Pinpoint the cell where the given text exists, returning its [X, Y] midpoint coordinate. 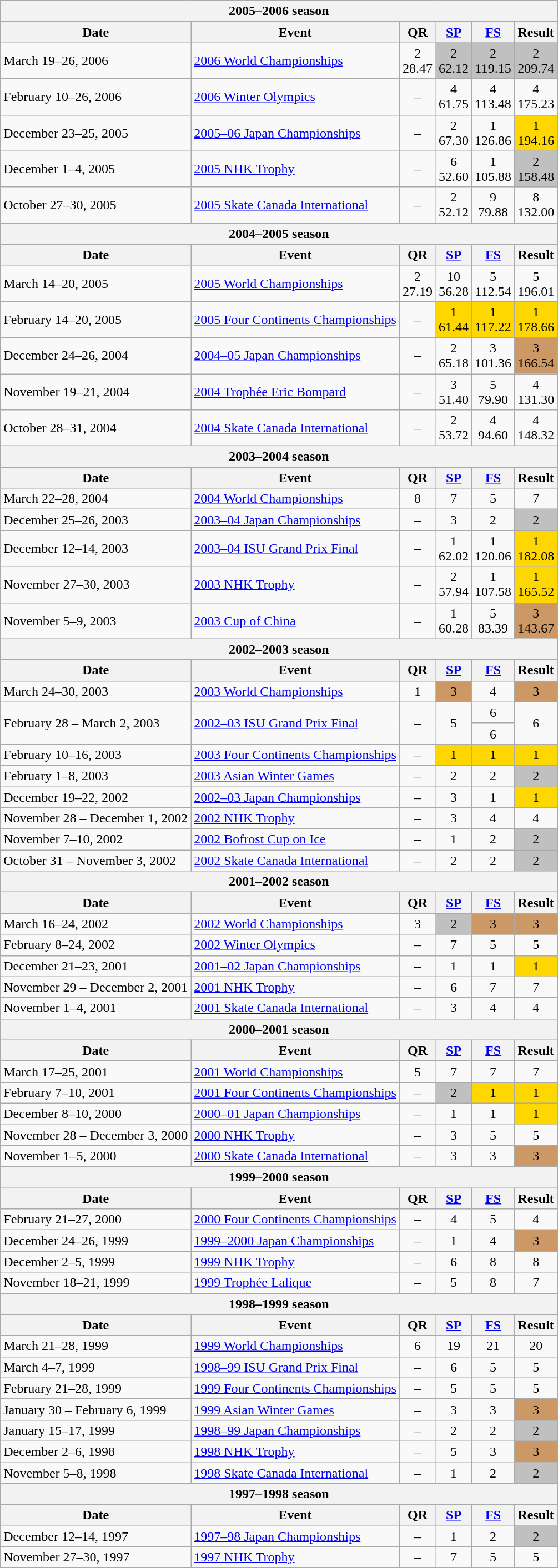
4 113.48 [493, 97]
1 60.28 [454, 620]
February 1–8, 2003 [95, 776]
November 1–5, 2000 [95, 1156]
4 131.30 [536, 392]
1999 NHK Trophy [295, 1262]
2002 World Championships [295, 924]
November 29 – December 2, 2001 [95, 987]
2002–03 Japan Championships [295, 797]
2 53.72 [454, 428]
1999 Asian Winter Games [295, 1409]
1999–2000 season [279, 1177]
3 143.67 [536, 620]
December 1–4, 2005 [95, 169]
4 61.75 [454, 97]
2000–2001 season [279, 1029]
2119.15 [493, 61]
2001 Four Continents Championships [295, 1092]
November 1–4, 2001 [95, 1008]
20 [536, 1346]
1998–99 Japan Championships [295, 1430]
2005–06 Japan Championships [295, 133]
1998–1999 season [279, 1304]
9 79.88 [493, 205]
1998 NHK Trophy [295, 1451]
2005 World Championships [295, 283]
2004 Skate Canada International [295, 428]
2005 NHK Trophy [295, 169]
2002 Skate Canada International [295, 861]
2003–2004 season [279, 457]
2004 World Championships [295, 499]
February 8–24, 2002 [95, 945]
March 16–24, 2002 [95, 924]
2002–03 ISU Grand Prix Final [295, 723]
December 19–22, 2002 [95, 797]
November 28 – December 1, 2002 [95, 818]
5 196.01 [536, 283]
November 5–8, 1998 [95, 1473]
2002 Bofrost Cup on Ice [295, 839]
1 178.66 [536, 320]
2003 NHK Trophy [295, 585]
1999 Four Continents Championships [295, 1388]
November 19–21, 2004 [95, 392]
2003 Asian Winter Games [295, 776]
1 165.52 [536, 585]
December 24–26, 2004 [95, 355]
December 2–5, 1999 [95, 1262]
1 120.06 [493, 548]
February 10–16, 2003 [95, 755]
1997 NHK Trophy [295, 1557]
February 14–20, 2005 [95, 320]
2001–2002 season [279, 882]
March 24–30, 2003 [95, 691]
19 [454, 1346]
2003–04 Japan Championships [295, 520]
2209.74 [536, 61]
4 94.60 [493, 428]
5 112.54 [493, 283]
1 61.44 [454, 320]
December 2–6, 1998 [95, 1451]
5 79.90 [493, 392]
1999 Trophée Lalique [295, 1283]
2 52.12 [454, 205]
262.12 [454, 61]
2001 Skate Canada International [295, 1008]
2004–2005 season [279, 234]
February 7–10, 2001 [95, 1092]
2 67.30 [454, 133]
November 27–30, 1997 [95, 1557]
December 8–10, 2000 [95, 1114]
February 21–28, 1999 [95, 1388]
October 27–30, 2005 [95, 205]
2 158.48 [536, 169]
1997–1998 season [279, 1494]
8 132.00 [536, 205]
4 148.32 [536, 428]
2002–2003 season [279, 649]
November 5–9, 2003 [95, 620]
December 21–23, 2001 [95, 966]
October 28–31, 2004 [95, 428]
February 28 – March 2, 2003 [95, 723]
December 24–26, 1999 [95, 1241]
1997–98 Japan Championships [295, 1536]
1999 World Championships [295, 1346]
1 105.88 [493, 169]
March 4–7, 1999 [95, 1367]
December 12–14, 2003 [95, 548]
2004 Trophée Eric Bompard [295, 392]
227.19 [418, 283]
5 83.39 [493, 620]
2 65.18 [454, 355]
4175.23 [536, 97]
November 27–30, 2003 [95, 585]
6 52.60 [454, 169]
1998–99 ISU Grand Prix Final [295, 1367]
2005–2006 season [279, 11]
March 19–26, 2006 [95, 61]
1 117.22 [493, 320]
2000 Skate Canada International [295, 1156]
2003 Cup of China [295, 620]
2003–04 ISU Grand Prix Final [295, 548]
November 7–10, 2002 [95, 839]
October 31 – November 3, 2002 [95, 861]
2 57.94 [454, 585]
February 10–26, 2006 [95, 97]
March 21–28, 1999 [95, 1346]
21 [493, 1346]
2006 Winter Olympics [295, 97]
10 56.28 [454, 283]
February 21–27, 2000 [95, 1220]
2000 NHK Trophy [295, 1135]
1 62.02 [454, 548]
January 30 – February 6, 1999 [95, 1409]
2003 World Championships [295, 691]
1 126.86 [493, 133]
2005 Four Continents Championships [295, 320]
1999–2000 Japan Championships [295, 1241]
March 22–28, 2004 [95, 499]
December 23–25, 2005 [95, 133]
2002 NHK Trophy [295, 818]
3 166.54 [536, 355]
2000 Four Continents Championships [295, 1220]
2004–05 Japan Championships [295, 355]
1998 Skate Canada International [295, 1473]
1 194.16 [536, 133]
2002 Winter Olympics [295, 945]
228.47 [418, 61]
2006 World Championships [295, 61]
March 14–20, 2005 [95, 283]
November 28 – December 3, 2000 [95, 1135]
2005 Skate Canada International [295, 205]
2001 NHK Trophy [295, 987]
November 18–21, 1999 [95, 1283]
2001–02 Japan Championships [295, 966]
1 182.08 [536, 548]
December 25–26, 2003 [95, 520]
2000–01 Japan Championships [295, 1114]
3 51.40 [454, 392]
December 12–14, 1997 [95, 1536]
2001 World Championships [295, 1071]
1 107.58 [493, 585]
March 17–25, 2001 [95, 1071]
January 15–17, 1999 [95, 1430]
2003 Four Continents Championships [295, 755]
3 101.36 [493, 355]
